Output the [x, y] coordinate of the center of the cell containing the given text.  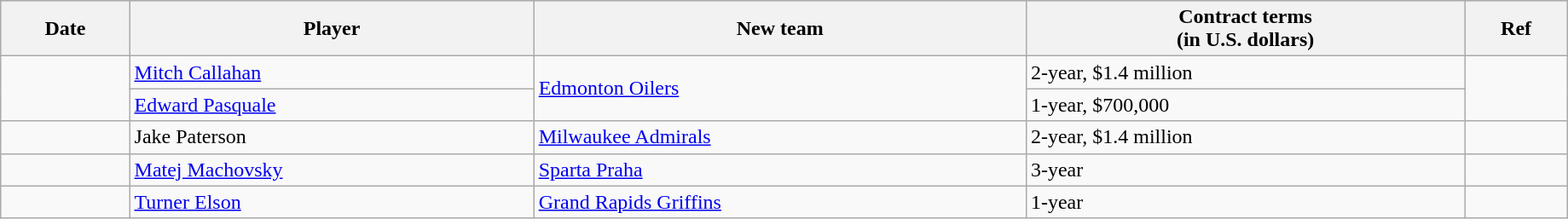
Milwaukee Admirals [779, 137]
Edward Pasquale [332, 105]
Ref [1516, 29]
New team [779, 29]
1-year [1245, 202]
Jake Paterson [332, 137]
Matej Machovsky [332, 170]
3-year [1245, 170]
Edmonton Oilers [779, 89]
Player [332, 29]
Contract terms(in U.S. dollars) [1245, 29]
Sparta Praha [779, 170]
Date [65, 29]
1-year, $700,000 [1245, 105]
Mitch Callahan [332, 72]
Grand Rapids Griffins [779, 202]
Turner Elson [332, 202]
